From the cell containing the given text, extract its center point as [X, Y] coordinate. 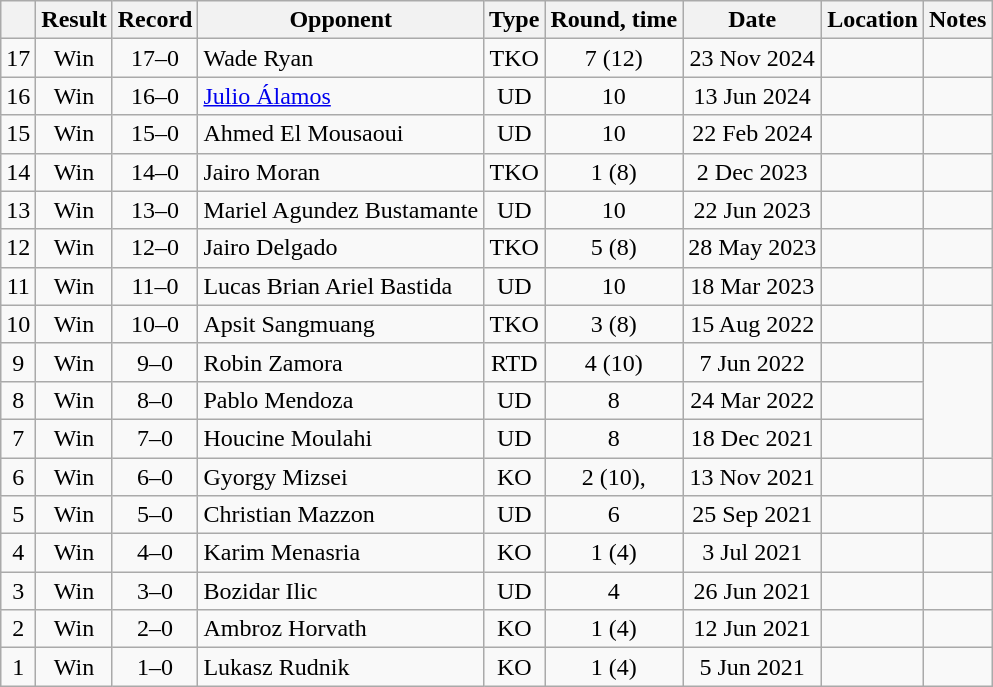
3 [18, 591]
Houcine Moulahi [341, 438]
11–0 [155, 286]
Mariel Agundez Bustamante [341, 210]
2–0 [155, 629]
23 Nov 2024 [752, 58]
22 Feb 2024 [752, 134]
Notes [957, 20]
2 [18, 629]
8–0 [155, 400]
Date [752, 20]
RTD [514, 362]
16 [18, 96]
14 [18, 172]
Record [155, 20]
17–0 [155, 58]
15 [18, 134]
12–0 [155, 248]
5 Jun 2021 [752, 667]
Round, time [614, 20]
28 May 2023 [752, 248]
Robin Zamora [341, 362]
Ambroz Horvath [341, 629]
26 Jun 2021 [752, 591]
Julio Álamos [341, 96]
12 [18, 248]
Jairo Moran [341, 172]
1 (8) [614, 172]
1–0 [155, 667]
7 (12) [614, 58]
Result [74, 20]
Lukasz Rudnik [341, 667]
13 Jun 2024 [752, 96]
13 Nov 2021 [752, 477]
Location [873, 20]
12 Jun 2021 [752, 629]
13–0 [155, 210]
9 [18, 362]
Pablo Mendoza [341, 400]
Jairo Delgado [341, 248]
7 [18, 438]
17 [18, 58]
Ahmed El Mousaoui [341, 134]
6–0 [155, 477]
Apsit Sangmuang [341, 324]
18 Mar 2023 [752, 286]
Type [514, 20]
25 Sep 2021 [752, 515]
24 Mar 2022 [752, 400]
18 Dec 2021 [752, 438]
7–0 [155, 438]
5 (8) [614, 248]
9–0 [155, 362]
16–0 [155, 96]
Gyorgy Mizsei [341, 477]
15–0 [155, 134]
Lucas Brian Ariel Bastida [341, 286]
3 (8) [614, 324]
13 [18, 210]
2 (10), [614, 477]
14–0 [155, 172]
Christian Mazzon [341, 515]
Opponent [341, 20]
Wade Ryan [341, 58]
22 Jun 2023 [752, 210]
3 Jul 2021 [752, 553]
1 [18, 667]
2 Dec 2023 [752, 172]
7 Jun 2022 [752, 362]
5–0 [155, 515]
4 (10) [614, 362]
3–0 [155, 591]
15 Aug 2022 [752, 324]
Karim Menasria [341, 553]
11 [18, 286]
5 [18, 515]
Bozidar Ilic [341, 591]
10–0 [155, 324]
4–0 [155, 553]
